Scan for the cell matching the given text and deliver its (x, y) coordinate at center. 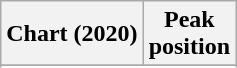
Peakposition (189, 34)
Chart (2020) (72, 34)
